Locate the cell with the specified text and output its (X, Y) center coordinate. 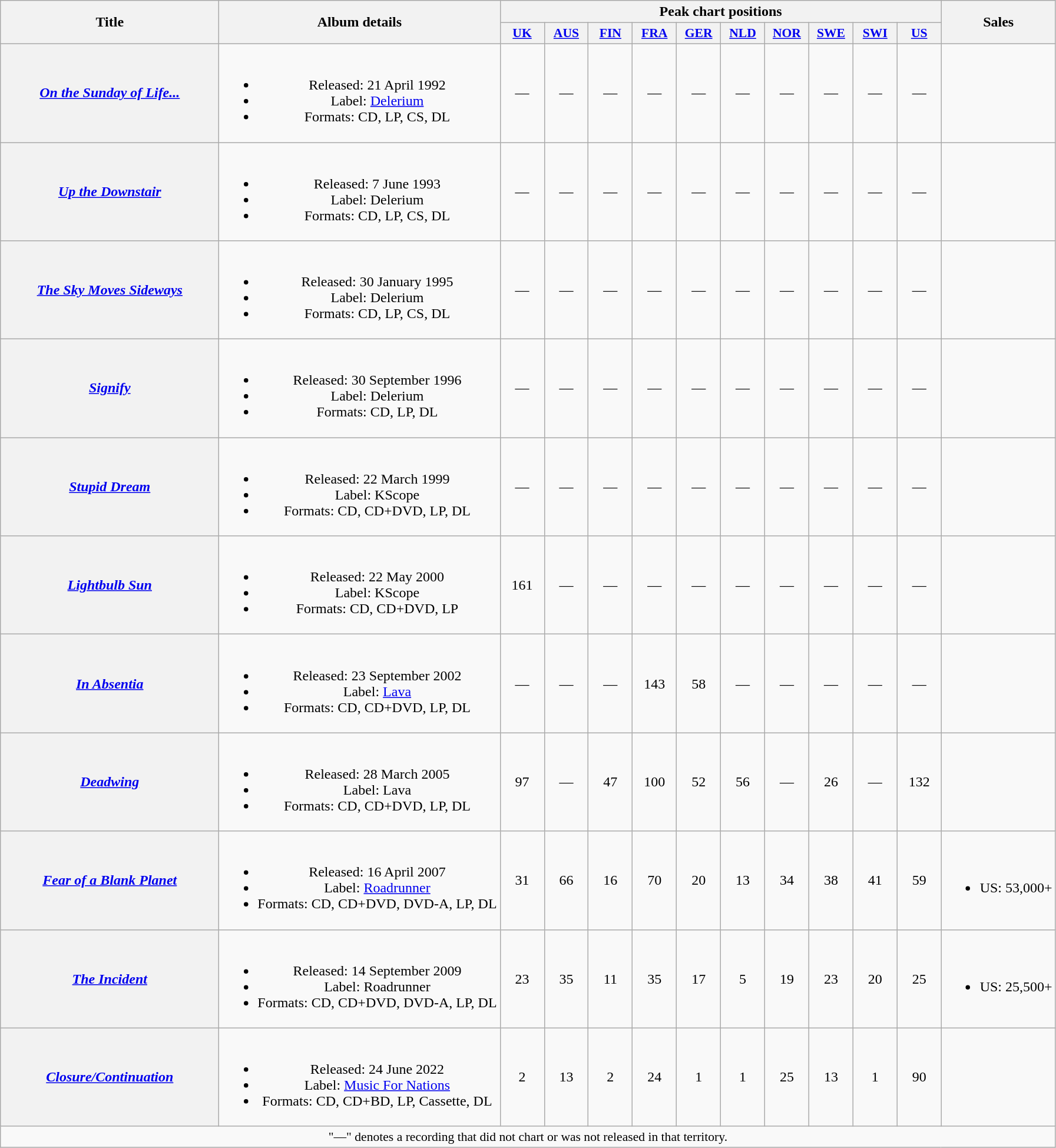
Signify (110, 389)
On the Sunday of Life... (110, 93)
US: 25,500+ (998, 979)
In Absentia (110, 683)
Released: 7 June 1993Label: DeleriumFormats: CD, LP, CS, DL (359, 192)
26 (830, 782)
34 (787, 880)
66 (567, 880)
Released: 30 January 1995Label: DeleriumFormats: CD, LP, CS, DL (359, 290)
The Sky Moves Sideways (110, 290)
Released: 21 April 1992Label: DeleriumFormats: CD, LP, CS, DL (359, 93)
Closure/Continuation (110, 1077)
US (919, 34)
US: 53,000+ (998, 880)
Released: 30 September 1996Label: DeleriumFormats: CD, LP, DL (359, 389)
52 (699, 782)
"—" denotes a recording that did not chart or was not released in that territory. (528, 1137)
GER (699, 34)
24 (655, 1077)
5 (743, 979)
Peak chart positions (721, 12)
41 (875, 880)
Released: 14 September 2009Label: RoadrunnerFormats: CD, CD+DVD, DVD-A, LP, DL (359, 979)
Fear of a Blank Planet (110, 880)
17 (699, 979)
70 (655, 880)
AUS (567, 34)
59 (919, 880)
NLD (743, 34)
19 (787, 979)
16 (610, 880)
132 (919, 782)
Title (110, 22)
100 (655, 782)
11 (610, 979)
97 (522, 782)
161 (522, 585)
Sales (998, 22)
143 (655, 683)
Released: 16 April 2007Label: RoadrunnerFormats: CD, CD+DVD, DVD-A, LP, DL (359, 880)
90 (919, 1077)
Released: 23 September 2002Label: LavaFormats: CD, CD+DVD, LP, DL (359, 683)
FRA (655, 34)
SWE (830, 34)
Lightbulb Sun (110, 585)
Released: 24 June 2022Label: Music For NationsFormats: CD, CD+BD, LP, Cassette, DL (359, 1077)
47 (610, 782)
SWI (875, 34)
Album details (359, 22)
Released: 22 May 2000Label: KScopeFormats: CD, CD+DVD, LP (359, 585)
56 (743, 782)
The Incident (110, 979)
31 (522, 880)
Released: 28 March 2005Label: LavaFormats: CD, CD+DVD, LP, DL (359, 782)
Up the Downstair (110, 192)
NOR (787, 34)
Stupid Dream (110, 487)
Released: 22 March 1999Label: KScopeFormats: CD, CD+DVD, LP, DL (359, 487)
38 (830, 880)
UK (522, 34)
58 (699, 683)
FIN (610, 34)
Deadwing (110, 782)
